Return (x, y) of the center of cell containing provided text 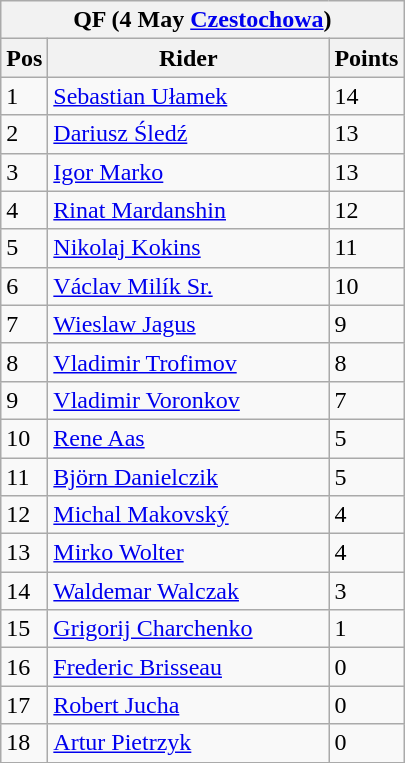
Points (366, 58)
Igor Marko (188, 172)
QF (4 May Czestochowa) (202, 20)
Rider (188, 58)
Wieslaw Jagus (188, 324)
17 (24, 705)
Rinat Mardanshin (188, 210)
Waldemar Walczak (188, 591)
Björn Danielczik (188, 477)
Václav Milík Sr. (188, 286)
Rene Aas (188, 438)
15 (24, 629)
Vladimir Trofimov (188, 362)
Frederic Brisseau (188, 667)
6 (24, 286)
Nikolaj Kokins (188, 248)
16 (24, 667)
Dariusz Śledź (188, 134)
Michal Makovský (188, 515)
Vladimir Voronkov (188, 400)
Pos (24, 58)
Sebastian Ułamek (188, 96)
Grigorij Charchenko (188, 629)
2 (24, 134)
Artur Pietrzyk (188, 743)
Mirko Wolter (188, 553)
18 (24, 743)
Robert Jucha (188, 705)
